From the cell containing the given text, extract its center point as [X, Y] coordinate. 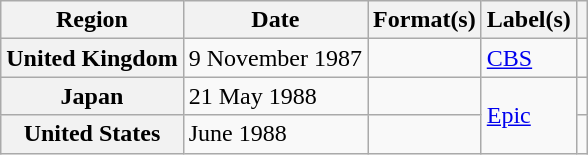
9 November 1987 [275, 58]
Date [275, 20]
CBS [528, 58]
Region [92, 20]
21 May 1988 [275, 96]
Format(s) [425, 20]
United Kingdom [92, 58]
Epic [528, 115]
Label(s) [528, 20]
United States [92, 134]
Japan [92, 96]
June 1988 [275, 134]
